Locate the cell with the specified text and output its (X, Y) center coordinate. 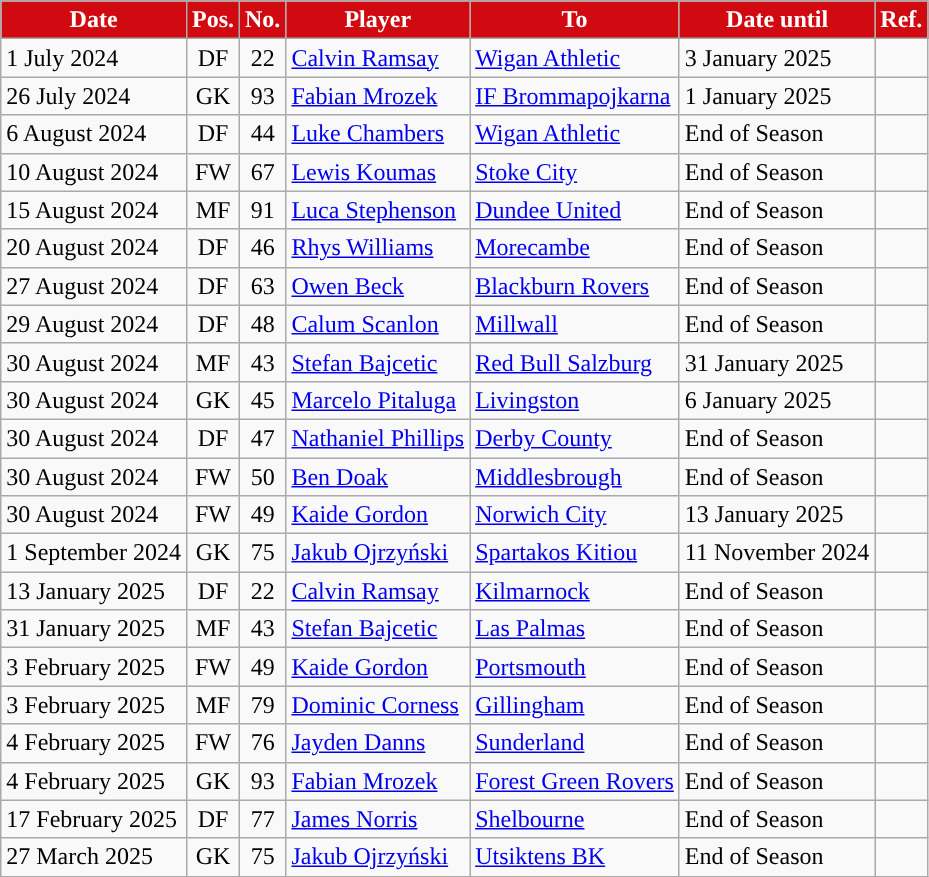
45 (263, 400)
46 (263, 248)
Morecambe (575, 248)
Forest Green Rovers (575, 781)
Shelbourne (575, 819)
29 August 2024 (94, 324)
Dominic Corness (378, 705)
Middlesbrough (575, 477)
Livingston (575, 400)
47 (263, 438)
Marcelo Pitaluga (378, 400)
No. (263, 20)
6 January 2025 (776, 400)
77 (263, 819)
Spartakos Kitiou (575, 553)
67 (263, 172)
To (575, 20)
Millwall (575, 324)
6 August 2024 (94, 134)
Stoke City (575, 172)
27 March 2025 (94, 857)
44 (263, 134)
Dundee United (575, 210)
Portsmouth (575, 667)
1 September 2024 (94, 553)
Utsiktens BK (575, 857)
Gillingham (575, 705)
26 July 2024 (94, 96)
48 (263, 324)
Ben Doak (378, 477)
Date until (776, 20)
15 August 2024 (94, 210)
27 August 2024 (94, 286)
Las Palmas (575, 629)
Lewis Koumas (378, 172)
79 (263, 705)
Pos. (212, 20)
Nathaniel Phillips (378, 438)
1 January 2025 (776, 96)
17 February 2025 (94, 819)
11 November 2024 (776, 553)
Calum Scanlon (378, 324)
Sunderland (575, 743)
Owen Beck (378, 286)
Rhys Williams (378, 248)
1 July 2024 (94, 58)
63 (263, 286)
Red Bull Salzburg (575, 362)
Luca Stephenson (378, 210)
Jayden Danns (378, 743)
Norwich City (575, 515)
Luke Chambers (378, 134)
IF Brommapojkarna (575, 96)
20 August 2024 (94, 248)
3 January 2025 (776, 58)
10 August 2024 (94, 172)
James Norris (378, 819)
Player (378, 20)
Blackburn Rovers (575, 286)
Ref. (902, 20)
91 (263, 210)
Kilmarnock (575, 591)
Derby County (575, 438)
Date (94, 20)
76 (263, 743)
50 (263, 477)
